Identify which cell holds the provided text, then report its (X, Y) central coordinate. 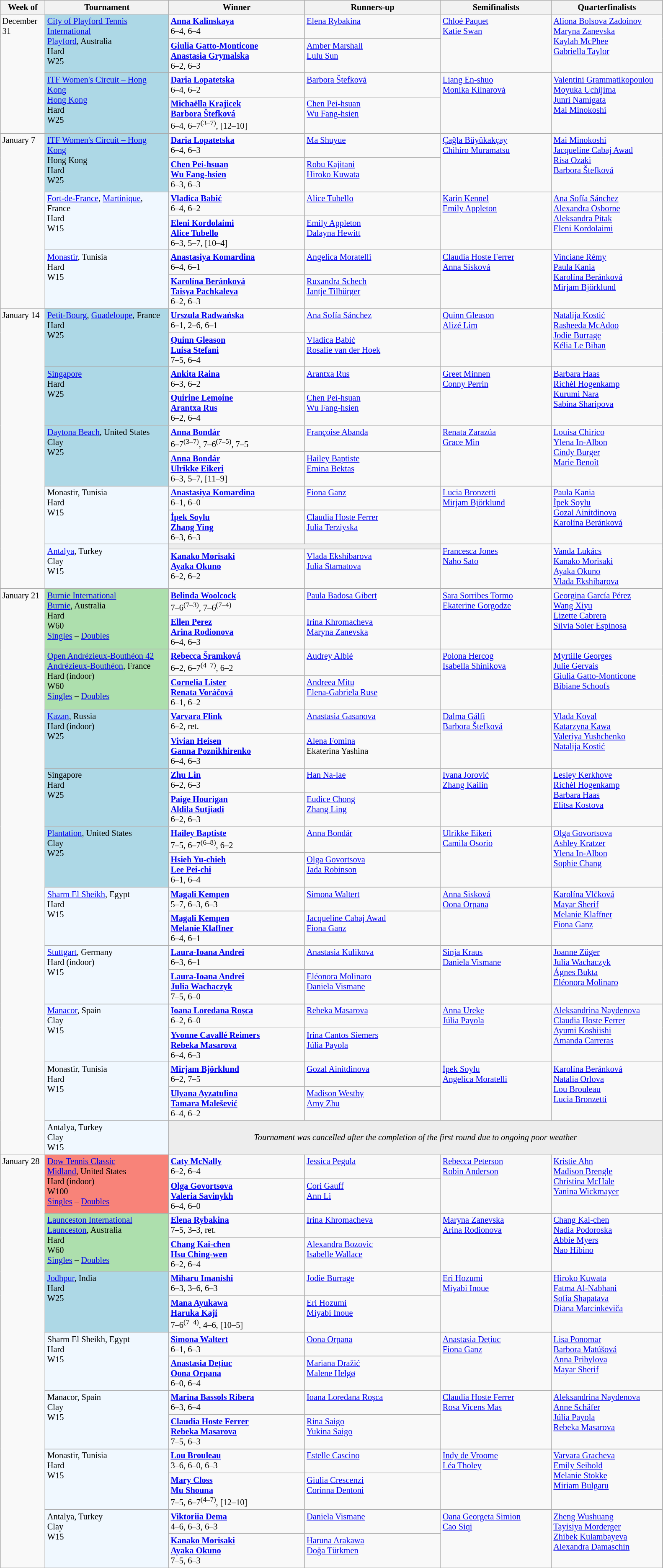
Quirine Lemoine Arantxa Rus 6–2, 6–4 (237, 408)
Ankita Raina 6–3, 6–2 (237, 379)
Rebecca Šramková 6–2, 6–7(4–7), 6–2 (237, 662)
Daria Lopatetska 6–4, 6–3 (237, 145)
Paula Kania İpek Soylu Gozal Ainitdinova Karolína Beránková (607, 515)
Madison Westby Amy Zhu (373, 1103)
Semifinalists (496, 7)
Irina Khromacheva Maryna Zanevska (373, 632)
Arantxa Rus (373, 379)
Giulia Gatto-Monticone Anastasia Grymalska 6–2, 6–3 (237, 56)
Paula Badosa Gibert (373, 602)
Hailey Baptiste Emina Bektas (373, 468)
Simona Waltert 6–1, 6–3 (237, 1344)
Quinn Gleason Alizé Lim (496, 338)
Haruna Arakawa Doğa Türkmen (373, 1551)
Petit-Bourg, Guadeloupe, France Hard W25 (107, 338)
Rina Saigo Yukina Saigo (373, 1432)
Hsieh Yu-chieh Lee Pei-chi 6–1, 6–4 (237, 870)
Lucia Bronzetti Mirjam Björklund (496, 515)
Sara Sorribes Tormo Ekaterine Gorgodze (496, 618)
Françoise Abanda (373, 438)
Cornelia Lister Renata Voráčová 6–1, 6–2 (237, 693)
Magali Kempen 5–7, 6–3, 6–3 (237, 899)
Amber Marshall Lulu Sun (373, 56)
Vanda Lukács Kanako Morisaki Ayaka Okuno Vlada Ekshibarova (607, 566)
Mana Ayukawa Haruka Kaji 7–6(7–4), 4–6, [10–5] (237, 1314)
Varvara Flink 6–2, ret. (237, 722)
Valentini Grammatikopoulou Moyuka Uchijima Junri Namigata Mai Minokoshi (607, 103)
Anna Bondár 6–7(3–7), 7–6(7–5), 7–5 (237, 438)
İpek Soylu Zhang Ying 6–3, 6–3 (237, 527)
Open Andrézieux-Bouthéon 42 Andrézieux-Bouthéon, France Hard (indoor) W60 Singles – Doubles (107, 680)
December 31 (23, 74)
Cori Gauff Ann Li (373, 1196)
Week of (23, 7)
Chloé Paquet Katie Swan (496, 44)
Natalija Kostić Rasheeda McAdoo Jodie Burrage Kélia Le Bihan (607, 338)
Michaëlla Krajicek Barbora Štefková 6–4, 6–7(3–7), [12–10] (237, 115)
Chang Kai-chen Nadia Podoroska Abbie Myers Nao Hibino (607, 1242)
Chang Kai-chen Hsu Ching-wen 6–2, 6–4 (237, 1254)
Burnie International Burnie, Australia Hard W60 Singles – Doubles (107, 618)
Audrey Albié (373, 662)
Rebeka Masarova (373, 1016)
Vlada Koval Katarzyna Kawa Valeriya Yushchenko Natalija Kostić (607, 738)
Jessica Pegula (373, 1167)
Lisa Ponomar Barbora Matúšová Anna Pribylova Mayar Sherif (607, 1361)
Mary Closs Mu Shouna 7–5, 6–7(4–7), [12–10] (237, 1491)
Kanako Morisaki Ayaka Okuno 6–2, 6–2 (237, 569)
Viktoriia Dema 4–6, 6–3, 6–3 (237, 1521)
Ivana Jorović Zhang Kailin (496, 797)
Angelica Moratelli (373, 262)
Emily Appleton Dalayna Hewitt (373, 233)
Runners-up (373, 7)
Anna Sisková Oona Orpana (496, 916)
Indy de Vroome Léa Tholey (496, 1479)
Winner (237, 7)
January 14 (23, 448)
Karin Kennel Emily Appleton (496, 220)
Ellen Perez Arina Rodionova 6–4, 6–3 (237, 632)
Olga Govortsova Valeria Savinykh 6–4, 6–0 (237, 1196)
Olga Govortsova Jada Robinson (373, 870)
Vladica Babić 6–4, 6–2 (237, 204)
Ma Shuyue (373, 145)
Barbara Haas Richèl Hogenkamp Kurumi Nara Sabina Sharipova (607, 396)
Fort-de-France, Martinique, France Hard W15 (107, 220)
Simona Waltert (373, 899)
Stuttgart, Germany Hard (indoor) W15 (107, 975)
Kanako Morisaki Ayaka Okuno 7–5, 6–3 (237, 1551)
Anastasia Gasanova (373, 722)
Eléonora Molinaro Daniela Vismane (373, 986)
Vladica Babić Rosalie van der Hoek (373, 350)
January 28 (23, 1361)
Alexandra Bozovic Isabelle Wallace (373, 1254)
Anastasiya Komardina 6–1, 6–0 (237, 498)
Miharu Imanishi 6–3, 3–6, 6–3 (237, 1283)
İpek Soylu Angelica Moratelli (496, 1091)
Mirjam Björklund 6–2, 7–5 (237, 1074)
January 7 (23, 221)
Giulia Crescenzi Corinna Dentoni (373, 1491)
Ruxandra Schech Jantje Tilbürger (373, 291)
Anna Bondár (373, 840)
Claudia Hoste Ferrer Anna Sisková (496, 279)
Polona Hercog Isabella Shinikova (496, 680)
Francesca Jones Naho Sato (496, 566)
Estelle Cascino (373, 1461)
Quinn Gleason Luisa Stefani 7–5, 6–4 (237, 350)
City of Playford Tennis International Playford, Australia Hard W25 (107, 44)
Eleni Kordolaimi Alice Tubello 6–3, 5–7, [10–4] (237, 233)
Elena Rybakina 7–5, 3–3, ret. (237, 1225)
January 21 (23, 872)
Andreea Mitu Elena-Gabriela Ruse (373, 693)
Alice Tubello (373, 204)
Olga Govortsova Ashley Kratzer Ylena In-Albon Sophie Chang (607, 856)
Rebecca Peterson Robin Anderson (496, 1183)
Daria Lopatetska 6–4, 6–2 (237, 85)
Zhu Lin 6–2, 6–3 (237, 780)
Caty McNally 6–2, 6–4 (237, 1167)
Renata Zarazúa Grace Min (496, 455)
Anna Bondár Ulrikke Eikeri 6–3, 5–7, [11–9] (237, 468)
Ioana Loredana Roșca (373, 1402)
Anastasia Dețiuc Oona Orpana 6–0, 6–4 (237, 1373)
Çağla Büyükakçay Chihiro Muramatsu (496, 163)
Louisa Chirico Ylena In-Albon Cindy Burger Marie Benoît (607, 455)
Hiroko Kuwata Fatma Al-Nabhani Sofia Shapatava Diāna Marcinkēviča (607, 1301)
Dalma Gálfi Barbora Štefková (496, 738)
Eudice Chong Zhang Ling (373, 809)
Mai Minokoshi Jacqueline Cabaj Awad Risa Ozaki Barbora Štefková (607, 163)
Greet Minnen Conny Perrin (496, 396)
Ioana Loredana Roșca 6–2, 6–0 (237, 1016)
Yvonne Cavallé Reimers Rebeka Masarova 6–4, 6–3 (237, 1045)
Anastasiya Komardina 6–4, 6–1 (237, 262)
Anastasia Dețiuc Fiona Ganz (496, 1361)
Urszula Radwańska 6–1, 2–6, 6–1 (237, 321)
Daytona Beach, United States Clay W25 (107, 455)
Vivian Heisen Ganna Poznikhirenko 6–4, 6–3 (237, 751)
Elena Rybakina (373, 26)
Sinja Kraus Daniela Vismane (496, 975)
Alena Fomina Ekaterina Yashina (373, 751)
Plantation, United States Clay W25 (107, 856)
Karolína Beránková Taisya Pachkaleva 6–2, 6–3 (237, 291)
Dow Tennis Classic Midland, United States Hard (indoor) W100 Singles – Doubles (107, 1183)
Irina Cantos Siemers Júlia Payola (373, 1045)
Jacqueline Cabaj Awad Fiona Ganz (373, 928)
Ana Sofía Sánchez (373, 321)
Jodie Burrage (373, 1283)
Ulyana Ayzatulina Tamara Malešević 6–4, 6–2 (237, 1103)
Irina Khromacheva (373, 1225)
Joanne Züger Julia Wachaczyk Ágnes Bukta Eléonora Molinaro (607, 975)
Magali Kempen Melanie Klaffner 6–4, 6–1 (237, 928)
Claudia Hoste Ferrer Julia Terziyska (373, 527)
Laura-Ioana Andrei 6–3, 6–1 (237, 957)
Quarterfinalists (607, 7)
Kazan, Russia Hard (indoor) W25 (107, 738)
Ana Sofía Sánchez Alexandra Osborne Aleksandra Pitak Eleni Kordolaimi (607, 220)
Tournament (107, 7)
Tournament was cancelled after the completion of the first round due to ongoing poor weather (415, 1138)
Claudia Hoste Ferrer Rebeka Masarova 7–5, 6–3 (237, 1432)
Gozal Ainitdinova (373, 1074)
Fiona Ganz (373, 498)
Mariana Dražić Malene Helgø (373, 1373)
Aleksandrina Naydenova Anne Schäfer Júlia Payola Rebeka Masarova (607, 1420)
Karolína Beránková Natalia Orlova Lou Brouleau Lucia Bronzetti (607, 1091)
Marina Bassols Ribera 6–3, 6–4 (237, 1402)
Anna Kalinskaya 6–4, 6–4 (237, 26)
Vinciane Rémy Paula Kania Karolína Beránková Mirjam Björklund (607, 279)
Chen Pei-hsuan Wu Fang-hsien 6–3, 6–3 (237, 175)
Barbora Štefková (373, 85)
Myrtille Georges Julie Gervais Giulia Gatto-Monticone Bibiane Schoofs (607, 680)
Lesley Kerkhove Richèl Hogenkamp Barbara Haas Elitsa Kostova (607, 797)
Lou Brouleau 3–6, 6–0, 6–3 (237, 1461)
Laura-Ioana Andrei Julia Wachaczyk 7–5, 6–0 (237, 986)
Oona Orpana (373, 1344)
Georgina García Pérez Wang Xiyu Lizette Cabrera Sílvia Soler Espinosa (607, 618)
Claudia Hoste Ferrer Rosa Vicens Mas (496, 1420)
Launceston International Launceston, Australia Hard W60 Singles – Doubles (107, 1242)
Aleksandrina Naydenova Claudia Hoste Ferrer Ayumi Koshiishi Amanda Carreras (607, 1032)
Robu Kajitani Hiroko Kuwata (373, 175)
Han Na-lae (373, 780)
Kristie Ahn Madison Brengle Christina McHale Yanina Wickmayer (607, 1183)
Paige Hourigan Aldila Sutjiadi 6–2, 6–3 (237, 809)
Liang En-shuo Monika Kilnarová (496, 103)
Hailey Baptiste 7–5, 6–7(6–8), 6–2 (237, 840)
Anastasia Kulikova (373, 957)
Belinda Woolcock 7–6(7–3), 7–6(7–4) (237, 602)
Aliona Bolsova Zadoinov Maryna Zanevska Kaylah McPhee Gabriella Taylor (607, 44)
Maryna Zanevska Arina Rodionova (496, 1242)
Jodhpur, India Hard W25 (107, 1301)
Karolína Vlčková Mayar Sherif Melanie Klaffner Fiona Ganz (607, 916)
Vlada Ekshibarova Julia Stamatova (373, 569)
Oana Georgeta Simion Cao Siqi (496, 1539)
Ulrikke Eikeri Camila Osorio (496, 856)
Varvara Gracheva Emily Seibold Melanie Stokke Miriam Bulgaru (607, 1479)
Zheng Wushuang Tayisiya Morderger Zhibek Kulambayeva Alexandra Damaschin (607, 1539)
Daniela Vismane (373, 1521)
Anna Ureke Júlia Payola (496, 1032)
